Output the (x, y) coordinate of the center of the cell containing the given text.  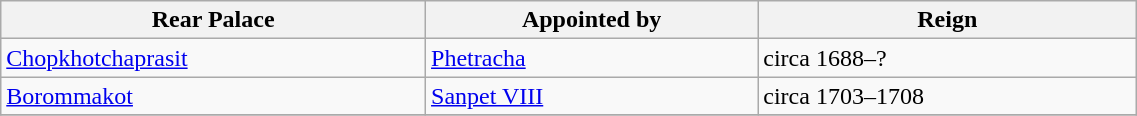
Phetracha (592, 58)
Rear Palace (214, 20)
Appointed by (592, 20)
circa 1703–1708 (948, 96)
Chopkhotchaprasit (214, 58)
circa 1688–? (948, 58)
Sanpet VIII (592, 96)
Borommakot (214, 96)
Reign (948, 20)
